Search for the cell housing the specified text and yield its [x, y] center coordinate. 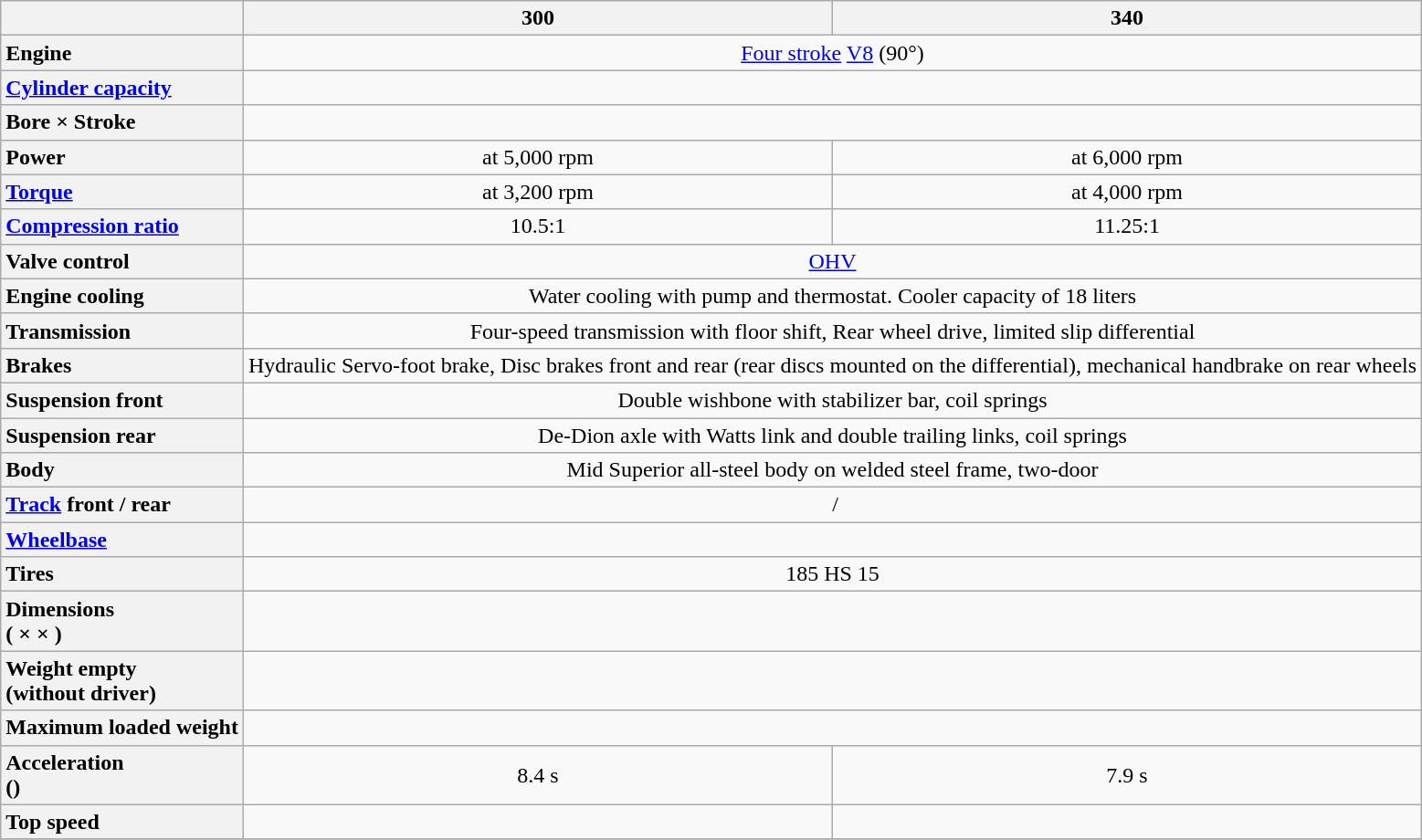
Double wishbone with stabilizer bar, coil springs [832, 400]
7.9 s [1127, 774]
8.4 s [537, 774]
Suspension front [122, 400]
11.25:1 [1127, 226]
at 4,000 rpm [1127, 192]
Weight empty(without driver) [122, 681]
Dimensions( × × ) [122, 621]
10.5:1 [537, 226]
Wheelbase [122, 540]
Hydraulic Servo-foot brake, Disc brakes front and rear (rear discs mounted on the differential), mechanical handbrake on rear wheels [832, 365]
Four stroke V8 (90°) [832, 53]
Acceleration() [122, 774]
Valve control [122, 261]
Four-speed transmission with floor shift, Rear wheel drive, limited slip differential [832, 331]
OHV [832, 261]
at 6,000 rpm [1127, 157]
185 HS 15 [832, 574]
Transmission [122, 331]
300 [537, 18]
Engine [122, 53]
Water cooling with pump and thermostat. Cooler capacity of 18 liters [832, 296]
Cylinder capacity [122, 88]
De-Dion axle with Watts link and double trailing links, coil springs [832, 436]
Bore × Stroke [122, 122]
/ [832, 505]
Maximum loaded weight [122, 728]
at 5,000 rpm [537, 157]
Engine cooling [122, 296]
Top speed [122, 822]
Tires [122, 574]
Body [122, 470]
Suspension rear [122, 436]
Track front / rear [122, 505]
Mid Superior all-steel body on welded steel frame, two-door [832, 470]
340 [1127, 18]
Brakes [122, 365]
Torque [122, 192]
Compression ratio [122, 226]
Power [122, 157]
at 3,200 rpm [537, 192]
